Scan for the cell matching the given text and deliver its (x, y) coordinate at center. 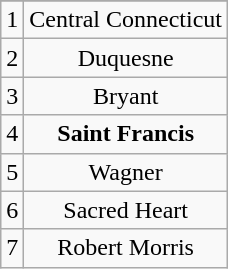
Bryant (126, 96)
Wagner (126, 172)
4 (12, 134)
6 (12, 210)
Robert Morris (126, 248)
7 (12, 248)
Sacred Heart (126, 210)
2 (12, 58)
5 (12, 172)
3 (12, 96)
Duquesne (126, 58)
1 (12, 20)
Central Connecticut (126, 20)
Saint Francis (126, 134)
